Identify which cell holds the provided text, then report its (x, y) central coordinate. 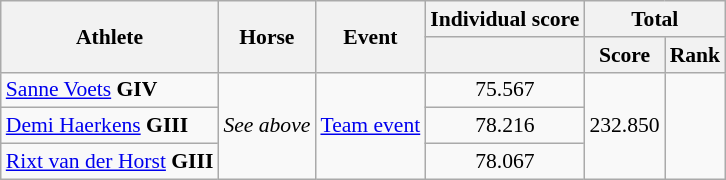
Sanne Voets GIV (110, 90)
Horse (266, 36)
Score (624, 55)
78.067 (504, 162)
Athlete (110, 36)
Total (654, 19)
Rank (696, 55)
232.850 (624, 126)
Team event (370, 126)
Demi Haerkens GIII (110, 126)
Individual score (504, 19)
78.216 (504, 126)
Event (370, 36)
Rixt van der Horst GIII (110, 162)
See above (266, 126)
75.567 (504, 90)
